For the text-containing cell, return its midpoint in (X, Y) coordinate format. 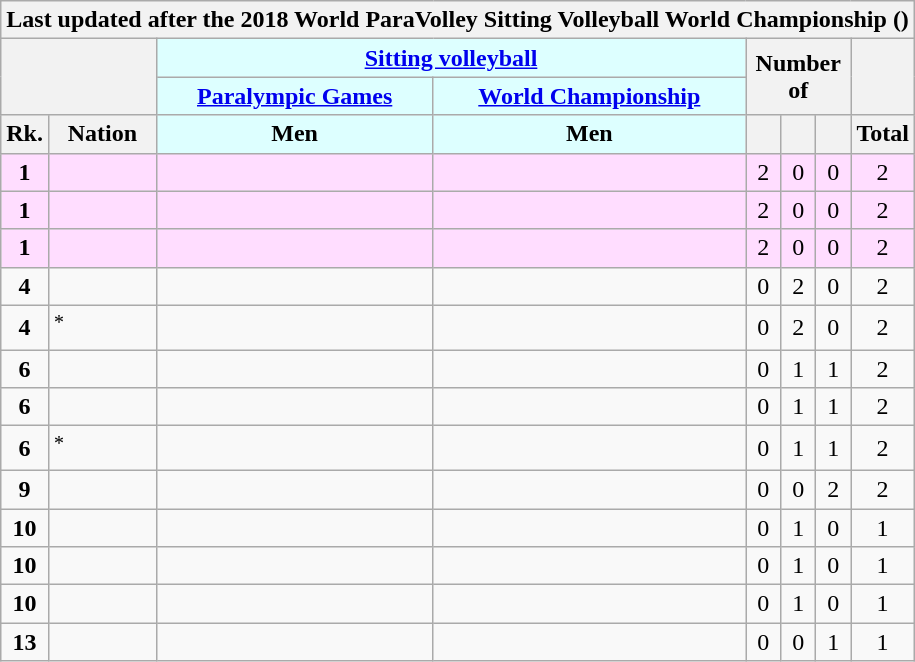
Sitting volleyball (450, 58)
13 (25, 642)
Last updated after the 2018 World ParaVolley Sitting Volleyball World Championship () (458, 20)
9 (25, 489)
World Championship (590, 96)
Paralympic Games (294, 96)
Rk. (25, 134)
Number of (798, 77)
Total (883, 134)
Nation (102, 134)
